Locate the cell with the specified text and output its [X, Y] center coordinate. 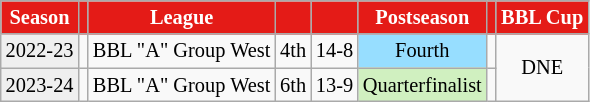
14-8 [334, 51]
6th [293, 85]
Fourth [422, 51]
13-9 [334, 85]
Postseason [422, 17]
DNE [542, 68]
4th [293, 51]
2022-23 [40, 51]
Season [40, 17]
League [182, 17]
BBL Cup [542, 17]
2023-24 [40, 85]
Quarterfinalist [422, 85]
